Locate the cell with the specified text and output its (X, Y) center coordinate. 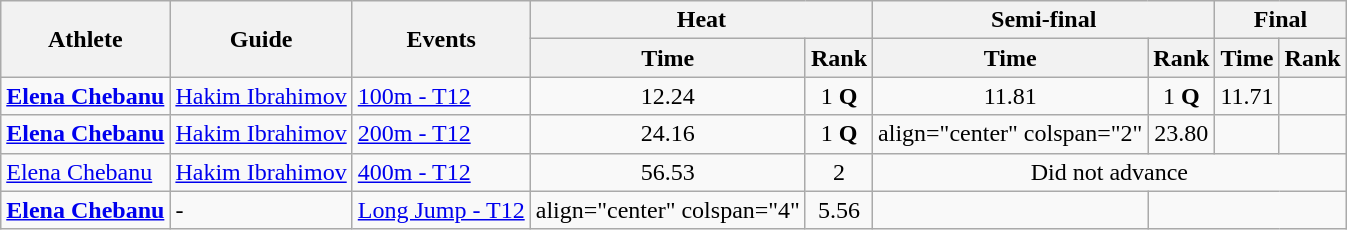
Semi-final (1044, 20)
11.71 (1247, 96)
Final (1280, 20)
56.53 (668, 172)
100m - T12 (441, 96)
Athlete (86, 39)
5.56 (838, 210)
- (261, 210)
11.81 (1010, 96)
24.16 (668, 134)
23.80 (1182, 134)
align="center" colspan="2" (1010, 134)
Long Jump - T12 (441, 210)
align="center" colspan="4" (668, 210)
Heat (701, 20)
Did not advance (1110, 172)
12.24 (668, 96)
2 (838, 172)
Events (441, 39)
200m - T12 (441, 134)
400m - T12 (441, 172)
Guide (261, 39)
